Locate the cell with the specified text and output its (x, y) center coordinate. 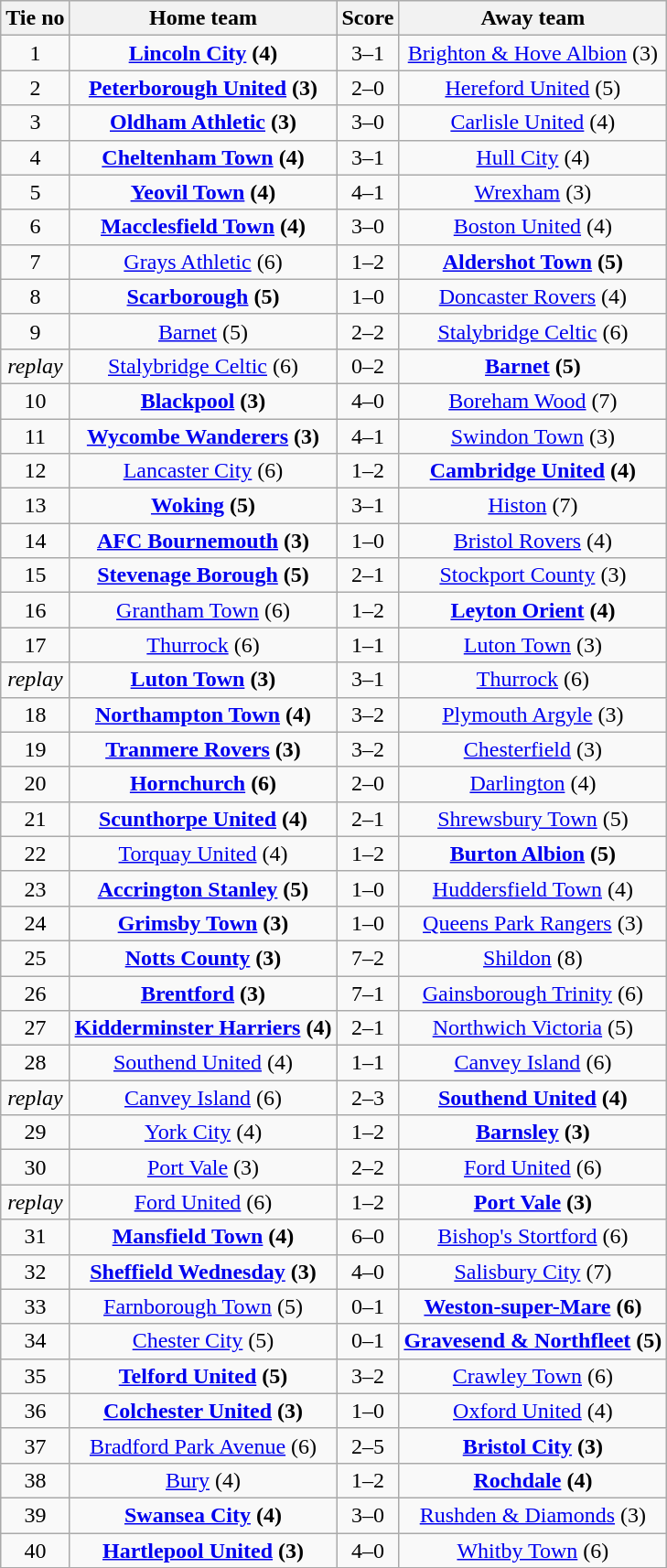
10 (35, 401)
5 (35, 192)
Barnsley (3) (533, 1133)
Bristol Rovers (4) (533, 541)
Hull City (4) (533, 157)
Woking (5) (203, 506)
Rochdale (4) (533, 1480)
Blackpool (3) (203, 401)
Swindon Town (3) (533, 436)
Aldershot Town (5) (533, 262)
Scarborough (5) (203, 296)
Wrexham (3) (533, 192)
Tranmere Rovers (3) (203, 749)
17 (35, 645)
Cheltenham Town (4) (203, 157)
39 (35, 1515)
15 (35, 575)
Queens Park Rangers (3) (533, 923)
13 (35, 506)
Weston-super-Mare (6) (533, 1306)
Farnborough Town (5) (203, 1306)
38 (35, 1480)
Hartlepool United (3) (203, 1551)
28 (35, 1063)
Wycombe Wanderers (3) (203, 436)
2–5 (368, 1445)
Macclesfield Town (4) (203, 227)
Oldham Athletic (3) (203, 123)
AFC Bournemouth (3) (203, 541)
Gainsborough Trinity (6) (533, 993)
19 (35, 749)
Stockport County (3) (533, 575)
Darlington (4) (533, 784)
Burton Albion (5) (533, 854)
0–2 (368, 366)
Scunthorpe United (4) (203, 819)
Sheffield Wednesday (3) (203, 1272)
Huddersfield Town (4) (533, 888)
Peterborough United (3) (203, 88)
22 (35, 854)
20 (35, 784)
37 (35, 1445)
29 (35, 1133)
Bishop's Stortford (6) (533, 1237)
Salisbury City (7) (533, 1272)
2–3 (368, 1098)
Boreham Wood (7) (533, 401)
Crawley Town (6) (533, 1376)
40 (35, 1551)
6–0 (368, 1237)
14 (35, 541)
Grays Athletic (6) (203, 262)
Accrington Stanley (5) (203, 888)
12 (35, 471)
36 (35, 1411)
Kidderminster Harriers (4) (203, 1028)
31 (35, 1237)
Tie no (35, 18)
7–1 (368, 993)
Yeovil Town (4) (203, 192)
Shrewsbury Town (5) (533, 819)
Hereford United (5) (533, 88)
Chester City (5) (203, 1341)
York City (4) (203, 1133)
Bristol City (3) (533, 1445)
33 (35, 1306)
8 (35, 296)
7 (35, 262)
7–2 (368, 958)
Lancaster City (6) (203, 471)
18 (35, 714)
Hornchurch (6) (203, 784)
Telford United (5) (203, 1376)
Oxford United (4) (533, 1411)
16 (35, 610)
Cambridge United (4) (533, 471)
Away team (533, 18)
Grantham Town (6) (203, 610)
Plymouth Argyle (3) (533, 714)
Lincoln City (4) (203, 53)
Histon (7) (533, 506)
Swansea City (4) (203, 1515)
Boston United (4) (533, 227)
21 (35, 819)
Doncaster Rovers (4) (533, 296)
6 (35, 227)
26 (35, 993)
Brighton & Hove Albion (3) (533, 53)
30 (35, 1167)
Chesterfield (3) (533, 749)
23 (35, 888)
Grimsby Town (3) (203, 923)
Score (368, 18)
Colchester United (3) (203, 1411)
Stevenage Borough (5) (203, 575)
Torquay United (4) (203, 854)
Mansfield Town (4) (203, 1237)
Home team (203, 18)
Rushden & Diamonds (3) (533, 1515)
Leyton Orient (4) (533, 610)
11 (35, 436)
3 (35, 123)
Bury (4) (203, 1480)
35 (35, 1376)
24 (35, 923)
Notts County (3) (203, 958)
27 (35, 1028)
Northampton Town (4) (203, 714)
Bradford Park Avenue (6) (203, 1445)
Northwich Victoria (5) (533, 1028)
25 (35, 958)
Carlisle United (4) (533, 123)
34 (35, 1341)
2 (35, 88)
1 (35, 53)
32 (35, 1272)
Shildon (8) (533, 958)
Whitby Town (6) (533, 1551)
4 (35, 157)
Gravesend & Northfleet (5) (533, 1341)
Brentford (3) (203, 993)
9 (35, 331)
